Locate the cell with the specified text and output its (x, y) center coordinate. 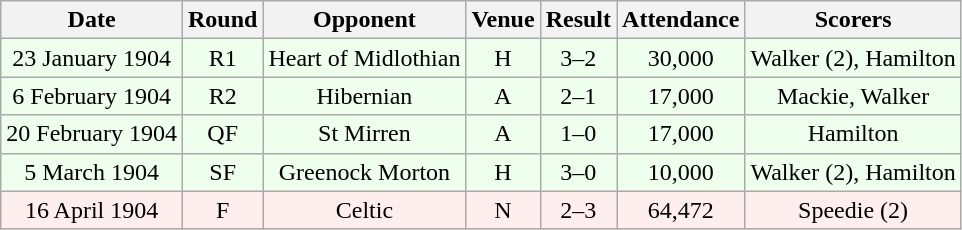
6 February 1904 (92, 96)
Venue (503, 20)
Heart of Midlothian (364, 58)
R1 (222, 58)
Hibernian (364, 96)
16 April 1904 (92, 210)
20 February 1904 (92, 134)
Greenock Morton (364, 172)
2–3 (578, 210)
Result (578, 20)
Date (92, 20)
3–2 (578, 58)
St Mirren (364, 134)
Hamilton (853, 134)
N (503, 210)
Opponent (364, 20)
5 March 1904 (92, 172)
Speedie (2) (853, 210)
R2 (222, 96)
Scorers (853, 20)
30,000 (681, 58)
Mackie, Walker (853, 96)
Celtic (364, 210)
2–1 (578, 96)
Round (222, 20)
Attendance (681, 20)
23 January 1904 (92, 58)
1–0 (578, 134)
64,472 (681, 210)
10,000 (681, 172)
QF (222, 134)
3–0 (578, 172)
SF (222, 172)
F (222, 210)
